Locate the cell with the specified text and output its [X, Y] center coordinate. 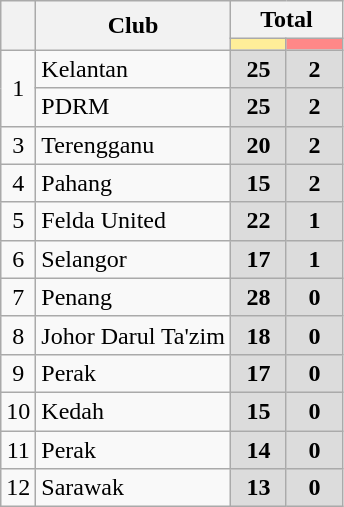
Kedah [134, 411]
Terengganu [134, 145]
Johor Darul Ta'zim [134, 335]
4 [18, 183]
5 [18, 221]
Penang [134, 297]
7 [18, 297]
11 [18, 449]
28 [258, 297]
14 [258, 449]
Club [134, 26]
Pahang [134, 183]
Kelantan [134, 69]
8 [18, 335]
Selangor [134, 259]
6 [18, 259]
PDRM [134, 107]
18 [258, 335]
13 [258, 488]
Total [286, 20]
3 [18, 145]
Sarawak [134, 488]
12 [18, 488]
22 [258, 221]
10 [18, 411]
20 [258, 145]
Felda United [134, 221]
9 [18, 373]
